Extract the [X, Y] coordinate from the center of the cell holding the provided text.  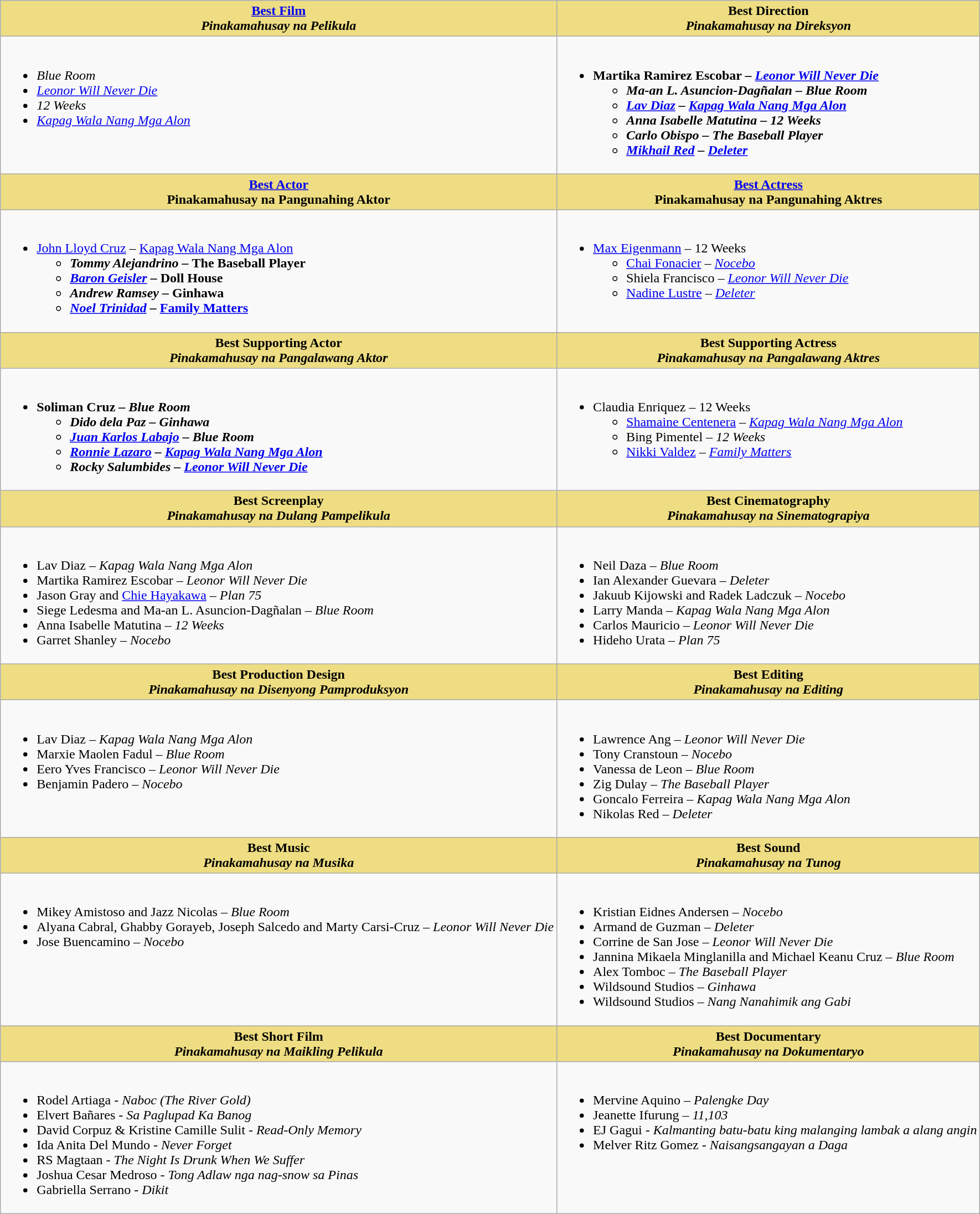
Best FilmPinakamahusay na Pelikula [279, 19]
Best MusicPinakamahusay na Musika [279, 855]
Best CinematographyPinakamahusay na Sinematograpiya [768, 508]
Best Supporting ActorPinakamahusay na Pangalawang Aktor [279, 350]
Best ActorPinakamahusay na Pangunahing Aktor [279, 192]
Best Production DesignPinakamahusay na Disenyong Pamproduksyon [279, 682]
Best ScreenplayPinakamahusay na Dulang Pampelikula [279, 508]
Max Eigenmann – 12 WeeksChai Fonacier – NoceboShiela Francisco – Leonor Will Never DieNadine Lustre – Deleter [768, 271]
Best EditingPinakamahusay na Editing [768, 682]
Best ActressPinakamahusay na Pangunahing Aktres [768, 192]
Blue RoomLeonor Will Never Die12 WeeksKapag Wala Nang Mga Alon [279, 105]
Lav Diaz – Kapag Wala Nang Mga AlonMarxie Maolen Fadul – Blue RoomEero Yves Francisco – Leonor Will Never DieBenjamin Padero – Nocebo [279, 768]
Claudia Enriquez – 12 WeeksShamaine Centenera – Kapag Wala Nang Mga AlonBing Pimentel – 12 WeeksNikki Valdez – Family Matters [768, 430]
Best Supporting ActressPinakamahusay na Pangalawang Aktres [768, 350]
Best SoundPinakamahusay na Tunog [768, 855]
Best Short FilmPinakamahusay na Maikling Pelikula [279, 1043]
Best DirectionPinakamahusay na Direksyon [768, 19]
Best DocumentaryPinakamahusay na Dokumentaryo [768, 1043]
